From the cell containing the given text, extract its center point as (X, Y) coordinate. 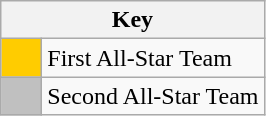
Key (132, 20)
First All-Star Team (153, 58)
Second All-Star Team (153, 96)
